Locate the cell with the specified text and output its [X, Y] center coordinate. 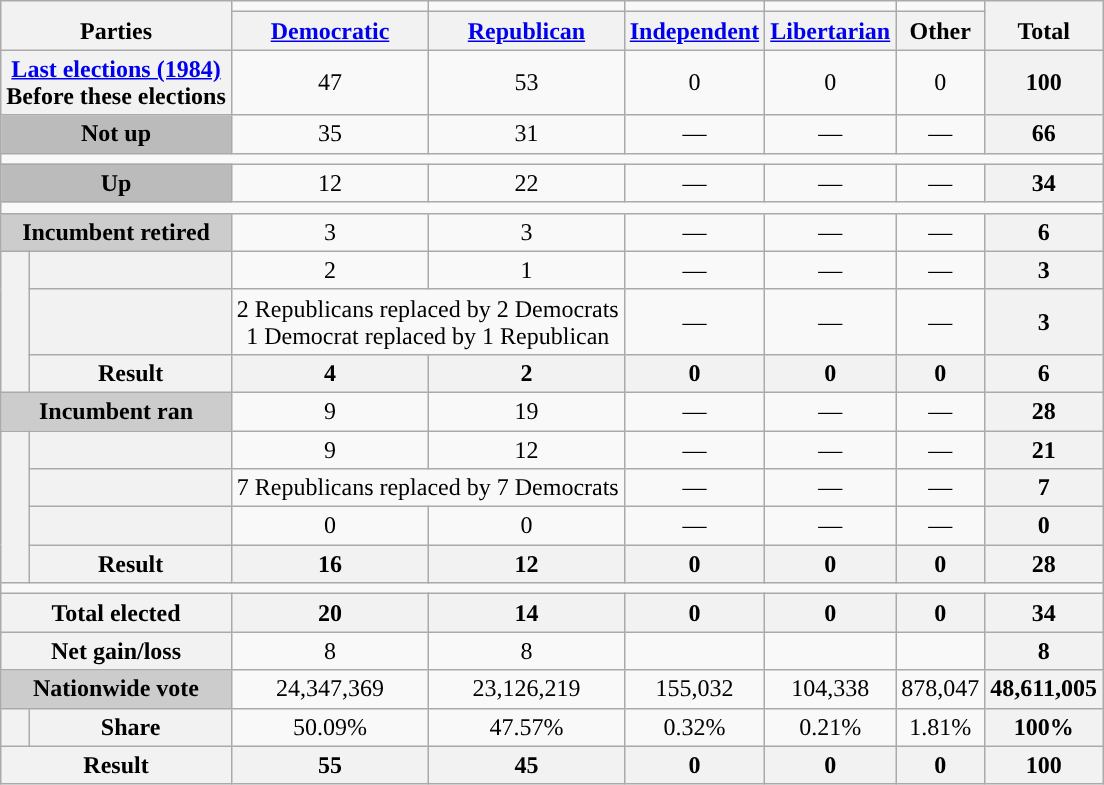
Libertarian [830, 31]
22 [527, 183]
2 Republicans replaced by 2 Democrats1 Democrat replaced by 1 Republican [428, 322]
Total elected [116, 613]
24,347,369 [330, 689]
878,047 [940, 689]
0.32% [694, 727]
47.57% [527, 727]
Up [116, 183]
1.81% [940, 727]
47 [330, 82]
Incumbent retired [116, 232]
Democratic [330, 31]
Incumbent ran [116, 411]
Parties [116, 26]
Republican [527, 31]
50.09% [330, 727]
Independent [694, 31]
Nationwide vote [116, 689]
Share [130, 727]
19 [527, 411]
7 [1044, 488]
4 [330, 373]
100% [1044, 727]
104,338 [830, 689]
Net gain/loss [116, 651]
14 [527, 613]
45 [527, 765]
31 [527, 134]
21 [1044, 449]
Not up [116, 134]
7 Republicans replaced by 7 Democrats [428, 488]
1 [527, 270]
55 [330, 765]
66 [1044, 134]
Total [1044, 26]
16 [330, 564]
23,126,219 [527, 689]
53 [527, 82]
20 [330, 613]
35 [330, 134]
155,032 [694, 689]
48,611,005 [1044, 689]
Other [940, 31]
0.21% [830, 727]
Last elections (1984)Before these elections [116, 82]
